Pinpoint the cell where the given text exists, returning its [X, Y] midpoint coordinate. 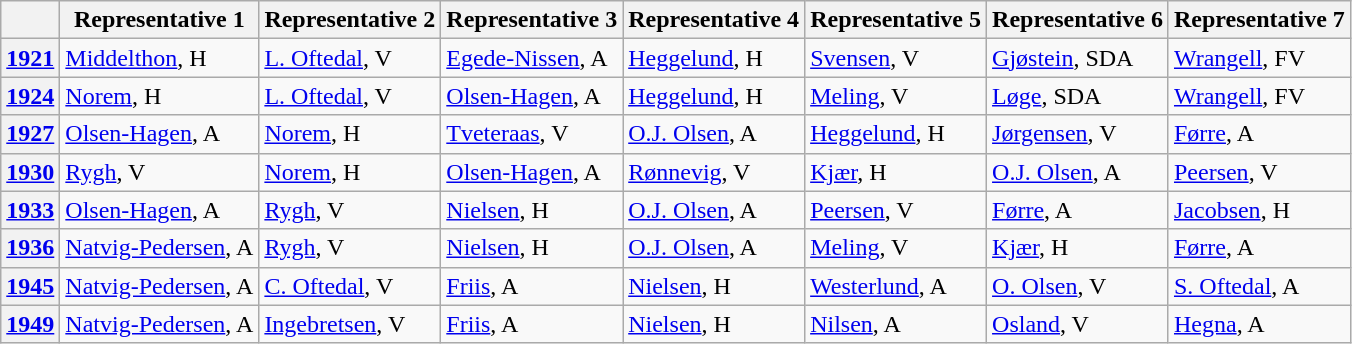
1924 [30, 96]
O. Olsen, V [1078, 286]
Representative 1 [160, 20]
Osland, V [1078, 324]
1930 [30, 172]
Representative 5 [896, 20]
Representative 2 [350, 20]
1945 [30, 286]
1927 [30, 134]
Westerlund, A [896, 286]
Representative 3 [532, 20]
Svensen, V [896, 58]
Hegna, A [1259, 324]
Representative 4 [714, 20]
Representative 6 [1078, 20]
S. Oftedal, A [1259, 286]
Jacobsen, H [1259, 210]
1933 [30, 210]
1921 [30, 58]
Gjøstein, SDA [1078, 58]
Nilsen, A [896, 324]
1949 [30, 324]
Jørgensen, V [1078, 134]
Egede-Nissen, A [532, 58]
1936 [30, 248]
Ingebretsen, V [350, 324]
C. Oftedal, V [350, 286]
Rønnevig, V [714, 172]
Middelthon, H [160, 58]
Tveteraas, V [532, 134]
Representative 7 [1259, 20]
Løge, SDA [1078, 96]
